Locate the cell with the specified text and output its [x, y] center coordinate. 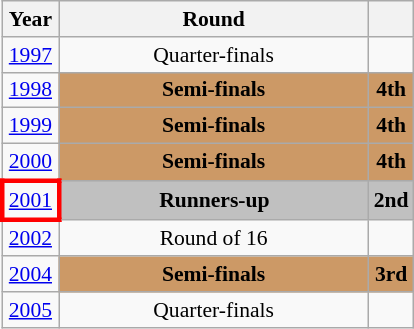
2000 [30, 162]
Year [30, 19]
Round of 16 [214, 238]
1999 [30, 126]
2001 [30, 200]
1997 [30, 55]
Round [214, 19]
2004 [30, 275]
Runners-up [214, 200]
1998 [30, 90]
2002 [30, 238]
3rd [392, 275]
2nd [392, 200]
2005 [30, 310]
